From the cell containing the given text, extract its center point as [x, y] coordinate. 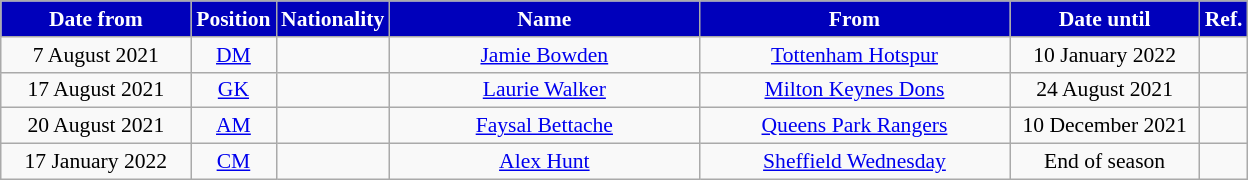
AM [234, 126]
Position [234, 19]
20 August 2021 [96, 126]
Sheffield Wednesday [854, 162]
Jamie Bowden [544, 55]
Date from [96, 19]
Milton Keynes Dons [854, 90]
Ref. [1224, 19]
17 January 2022 [96, 162]
DM [234, 55]
From [854, 19]
CM [234, 162]
Queens Park Rangers [854, 126]
GK [234, 90]
Nationality [332, 19]
Date until [1105, 19]
Laurie Walker [544, 90]
Faysal Bettache [544, 126]
17 August 2021 [96, 90]
Name [544, 19]
Alex Hunt [544, 162]
24 August 2021 [1105, 90]
10 December 2021 [1105, 126]
7 August 2021 [96, 55]
10 January 2022 [1105, 55]
End of season [1105, 162]
Tottenham Hotspur [854, 55]
